Search for the cell housing the specified text and yield its (X, Y) center coordinate. 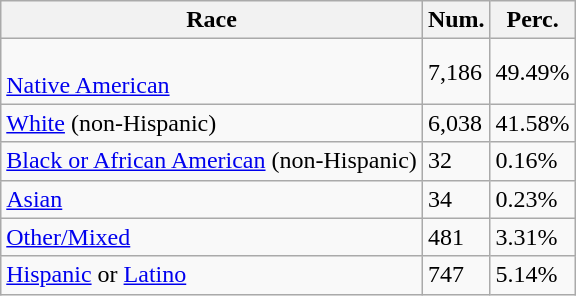
7,186 (456, 72)
32 (456, 161)
Native American (212, 72)
0.23% (532, 199)
Other/Mixed (212, 237)
49.49% (532, 72)
Race (212, 20)
Num. (456, 20)
Perc. (532, 20)
0.16% (532, 161)
Hispanic or Latino (212, 275)
3.31% (532, 237)
41.58% (532, 123)
747 (456, 275)
Asian (212, 199)
5.14% (532, 275)
481 (456, 237)
34 (456, 199)
6,038 (456, 123)
Black or African American (non-Hispanic) (212, 161)
White (non-Hispanic) (212, 123)
